Return the (x, y) coordinate for the center point of the cell that contains the specified text.  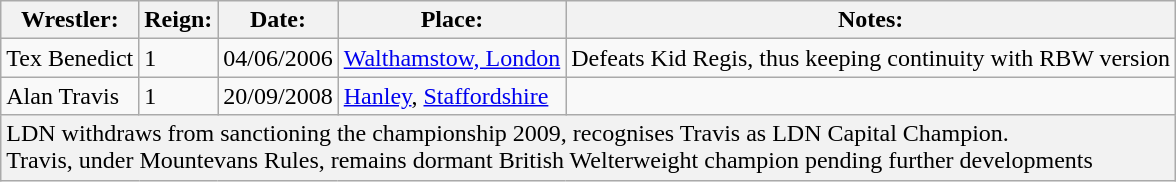
20/09/2008 (278, 96)
Reign: (178, 20)
04/06/2006 (278, 58)
Date: (278, 20)
Tex Benedict (70, 58)
Alan Travis (70, 96)
Walthamstow, London (452, 58)
Defeats Kid Regis, thus keeping continuity with RBW version (871, 58)
Notes: (871, 20)
Wrestler: (70, 20)
Hanley, Staffordshire (452, 96)
Place: (452, 20)
